Scan for the cell matching the given text and deliver its [X, Y] coordinate at center. 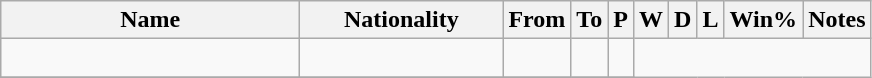
Notes [837, 20]
Name [150, 20]
P [621, 20]
From [537, 20]
D [682, 20]
Nationality [402, 20]
L [710, 20]
Win% [764, 20]
W [650, 20]
To [590, 20]
